Return the [x, y] coordinate for the center point of the cell that contains the specified text.  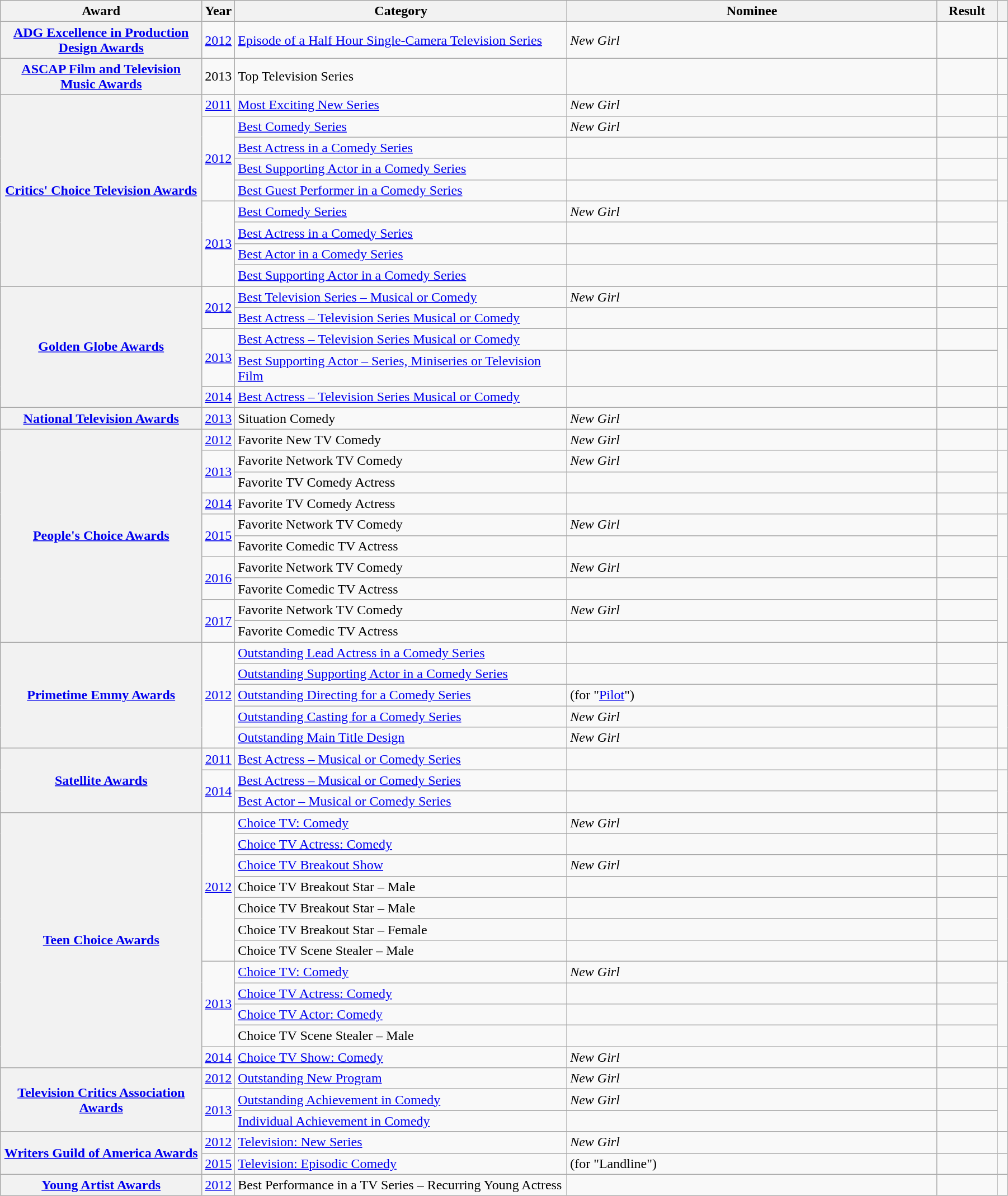
Best Supporting Actor – Series, Miniseries or Television Film [401, 368]
Golden Globe Awards [101, 347]
Situation Comedy [401, 418]
Television: Episodic Comedy [401, 1164]
Outstanding Casting for a Comedy Series [401, 717]
Television Critics Association Awards [101, 1100]
ASCAP Film and Television Music Awards [101, 76]
Best Performance in a TV Series – Recurring Young Actress [401, 1185]
Year [218, 11]
Outstanding Main Title Design [401, 738]
(for "Pilot") [752, 695]
Result [967, 11]
Favorite New TV Comedy [401, 440]
2017 [218, 620]
Individual Achievement in Comedy [401, 1121]
Best Television Series – Musical or Comedy [401, 297]
Writers Guild of America Awards [101, 1153]
Award [101, 11]
Outstanding Lead Actress in a Comedy Series [401, 653]
Best Actor in a Comedy Series [401, 254]
Choice TV Breakout Show [401, 865]
Choice TV Actor: Comedy [401, 1015]
Satellite Awards [101, 780]
Best Guest Performer in a Comedy Series [401, 190]
Critics' Choice Television Awards [101, 190]
Outstanding Achievement in Comedy [401, 1100]
Primetime Emmy Awards [101, 695]
Choice TV Show: Comedy [401, 1057]
Nominee [752, 11]
(for "Landline") [752, 1164]
National Television Awards [101, 418]
Top Television Series [401, 76]
Choice TV Breakout Star – Female [401, 929]
2016 [218, 578]
Most Exciting New Series [401, 105]
ADG Excellence in Production Design Awards [101, 40]
Outstanding Directing for a Comedy Series [401, 695]
Television: New Series [401, 1142]
Outstanding Supporting Actor in a Comedy Series [401, 674]
Teen Choice Awards [101, 940]
Episode of a Half Hour Single-Camera Television Series [401, 40]
Best Actor – Musical or Comedy Series [401, 802]
Young Artist Awards [101, 1185]
Category [401, 11]
People's Choice Awards [101, 536]
Outstanding New Program [401, 1079]
